Find where the given text appears and provide that cell's center as [x, y] coordinate. 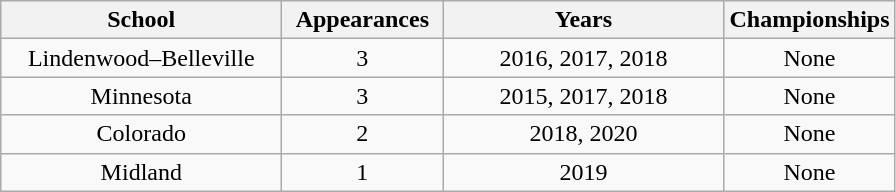
2019 [584, 172]
Years [584, 20]
2016, 2017, 2018 [584, 58]
Championships [810, 20]
2018, 2020 [584, 134]
Midland [142, 172]
Lindenwood–Belleville [142, 58]
School [142, 20]
2 [362, 134]
Colorado [142, 134]
Minnesota [142, 96]
Appearances [362, 20]
1 [362, 172]
2015, 2017, 2018 [584, 96]
